Detect which cell encompasses the target text, then output its (x, y) center coordinate. 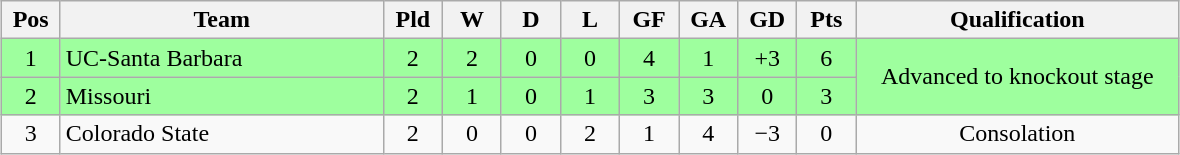
Colorado State (222, 134)
+3 (768, 58)
GF (650, 20)
Pts (826, 20)
Missouri (222, 96)
GD (768, 20)
D (530, 20)
Advanced to knockout stage (1018, 77)
W (472, 20)
GA (708, 20)
Pld (412, 20)
UC-Santa Barbara (222, 58)
Qualification (1018, 20)
Team (222, 20)
6 (826, 58)
Consolation (1018, 134)
−3 (768, 134)
Pos (30, 20)
L (590, 20)
